Detect which cell encompasses the target text, then output its [X, Y] center coordinate. 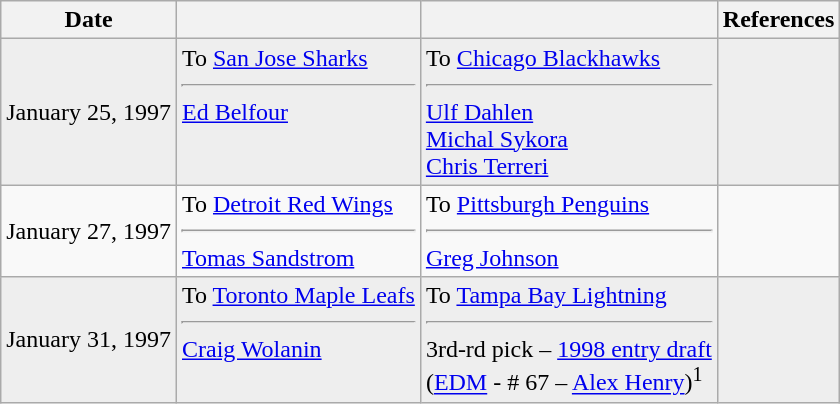
References [778, 20]
To Pittsburgh PenguinsGreg Johnson [568, 231]
To Tampa Bay Lightning3rd-rd pick – 1998 entry draft(EDM - # 67 – Alex Henry)1 [568, 340]
January 27, 1997 [89, 231]
Date [89, 20]
To Toronto Maple LeafsCraig Wolanin [298, 340]
January 31, 1997 [89, 340]
To San Jose SharksEd Belfour [298, 112]
January 25, 1997 [89, 112]
To Chicago BlackhawksUlf DahlenMichal SykoraChris Terreri [568, 112]
To Detroit Red WingsTomas Sandstrom [298, 231]
